For the text-containing cell, return its midpoint in (x, y) coordinate format. 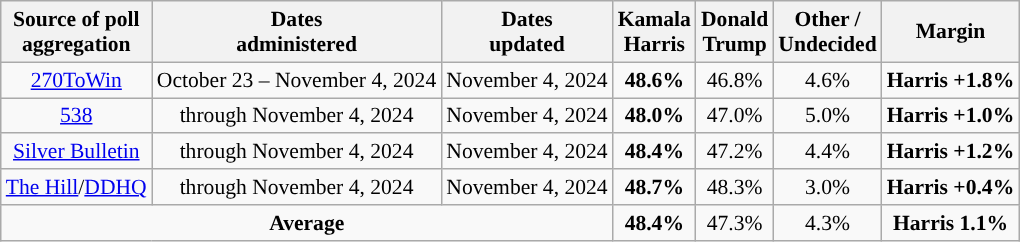
Harris 1.1% (951, 223)
48.0% (654, 116)
DonaldTrump (734, 32)
Harris +1.2% (951, 152)
4.4% (827, 152)
Margin (951, 32)
Source of pollaggregation (76, 32)
4.3% (827, 223)
3.0% (827, 187)
47.2% (734, 152)
Harris +0.4% (951, 187)
The Hill/DDHQ (76, 187)
Datesupdated (526, 32)
538 (76, 116)
Silver Bulletin (76, 152)
4.6% (827, 80)
Harris +1.0% (951, 116)
October 23 – November 4, 2024 (297, 80)
270ToWin (76, 80)
Other /Undecided (827, 32)
Average (307, 223)
5.0% (827, 116)
46.8% (734, 80)
48.7% (654, 187)
48.6% (654, 80)
47.3% (734, 223)
47.0% (734, 116)
KamalaHarris (654, 32)
Harris +1.8% (951, 80)
Datesadministered (297, 32)
48.3% (734, 187)
